From the cell containing the given text, extract its center point as (x, y) coordinate. 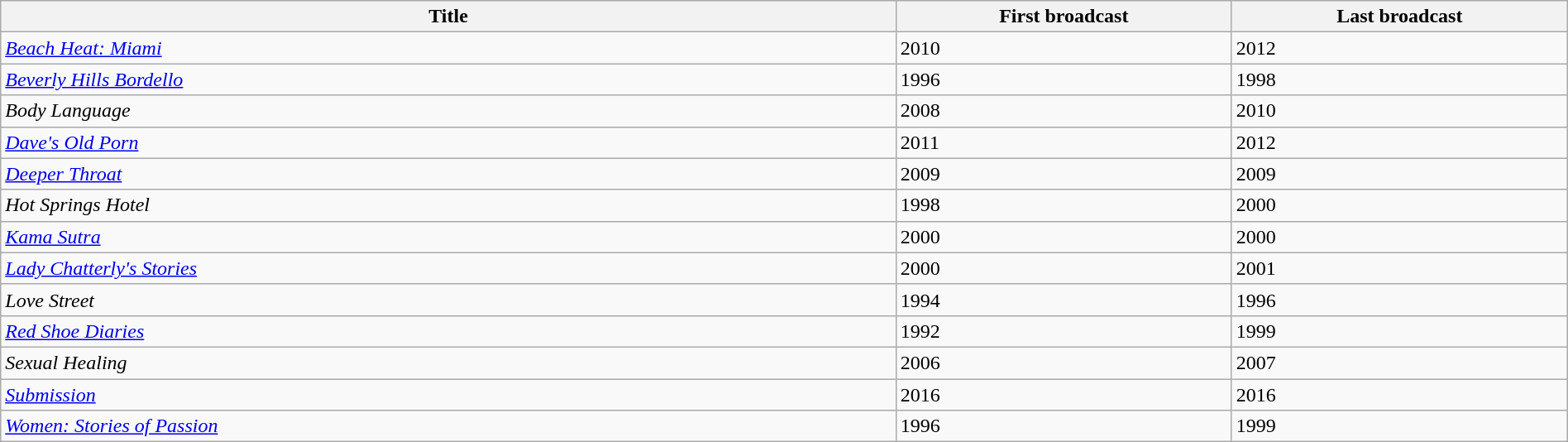
Beverly Hills Bordello (448, 79)
Love Street (448, 300)
Sexual Healing (448, 363)
Title (448, 17)
Beach Heat: Miami (448, 48)
Hot Springs Hotel (448, 205)
Red Shoe Diaries (448, 331)
Last broadcast (1399, 17)
2011 (1064, 142)
2001 (1399, 268)
1994 (1064, 300)
Deeper Throat (448, 174)
Kama Sutra (448, 237)
Dave's Old Porn (448, 142)
2007 (1399, 363)
1992 (1064, 331)
First broadcast (1064, 17)
Women: Stories of Passion (448, 426)
2008 (1064, 111)
2006 (1064, 363)
Lady Chatterly's Stories (448, 268)
Body Language (448, 111)
Submission (448, 395)
